Provide the (X, Y) coordinate of the cell's center where the given text is located.  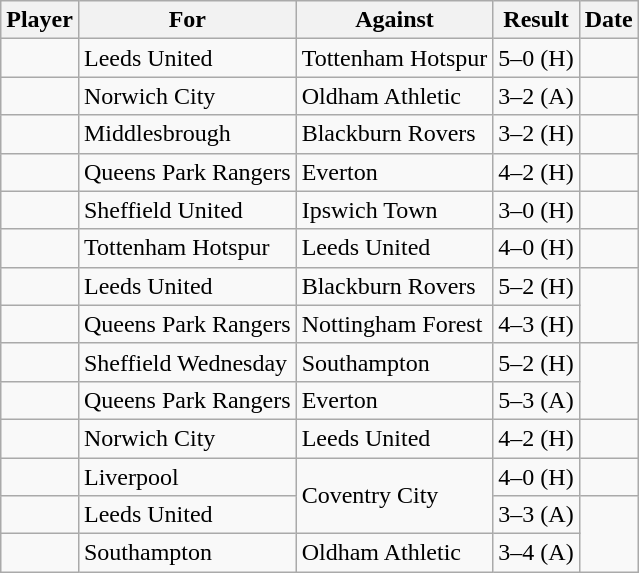
3–4 (A) (536, 553)
5–3 (A) (536, 400)
Sheffield Wednesday (187, 362)
3–2 (H) (536, 134)
Liverpool (187, 477)
Player (40, 20)
3–2 (A) (536, 96)
Middlesbrough (187, 134)
Against (394, 20)
Sheffield United (187, 210)
3–3 (A) (536, 515)
Date (608, 20)
3–0 (H) (536, 210)
Coventry City (394, 496)
Result (536, 20)
Nottingham Forest (394, 324)
5–0 (H) (536, 58)
4–3 (H) (536, 324)
For (187, 20)
Ipswich Town (394, 210)
